Return [X, Y] of the center of cell containing provided text 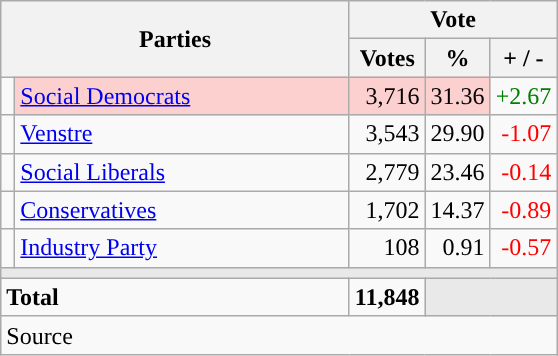
+2.67 [524, 96]
14.37 [458, 210]
3,716 [387, 96]
Votes [387, 58]
108 [387, 248]
-1.07 [524, 134]
11,848 [387, 297]
% [458, 58]
Social Liberals [182, 172]
-0.89 [524, 210]
Total [176, 297]
-0.57 [524, 248]
Parties [176, 39]
Source [279, 335]
3,543 [387, 134]
31.36 [458, 96]
1,702 [387, 210]
0.91 [458, 248]
Vote [452, 20]
Venstre [182, 134]
29.90 [458, 134]
Conservatives [182, 210]
-0.14 [524, 172]
2,779 [387, 172]
23.46 [458, 172]
Industry Party [182, 248]
Social Democrats [182, 96]
+ / - [524, 58]
